Determine the (X, Y) coordinate at the center of the cell enclosing the given text.  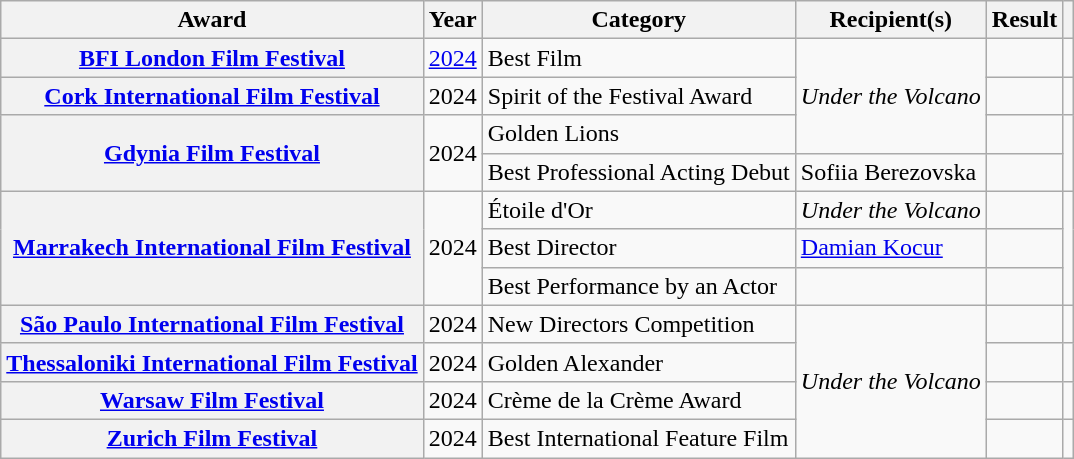
Best Film (638, 58)
Crème de la Crème Award (638, 400)
Gdynia Film Festival (212, 153)
New Directors Competition (638, 324)
Best International Feature Film (638, 438)
Year (452, 20)
Sofiia Berezovska (890, 172)
Marrakech International Film Festival (212, 248)
Best Director (638, 248)
São Paulo International Film Festival (212, 324)
Award (212, 20)
Golden Lions (638, 134)
Best Professional Acting Debut (638, 172)
Best Performance by an Actor (638, 286)
Thessaloniki International Film Festival (212, 362)
Étoile d'Or (638, 210)
Category (638, 20)
Spirit of the Festival Award (638, 96)
Golden Alexander (638, 362)
Recipient(s) (890, 20)
Damian Kocur (890, 248)
BFI London Film Festival (212, 58)
Result (1024, 20)
Zurich Film Festival (212, 438)
Warsaw Film Festival (212, 400)
Cork International Film Festival (212, 96)
